Extract the [X, Y] coordinate from the center of the cell holding the provided text.  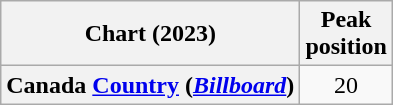
20 [346, 85]
Canada Country (Billboard) [150, 85]
Peakposition [346, 34]
Chart (2023) [150, 34]
